Determine the (x, y) coordinate at the center of the cell enclosing the given text.  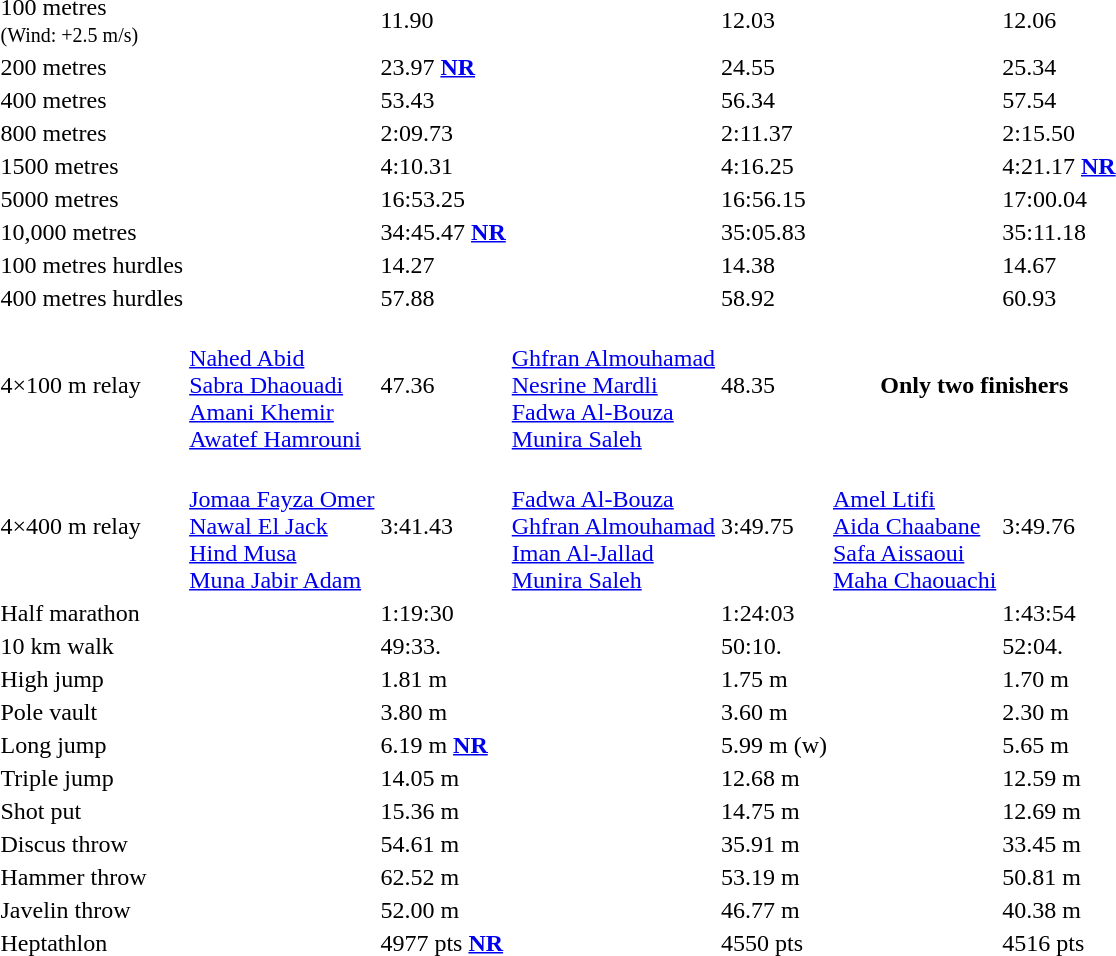
56.34 (774, 100)
14.38 (774, 265)
49:33. (443, 646)
6.19 m NR (443, 745)
23.97 NR (443, 67)
4:16.25 (774, 166)
3.60 m (774, 712)
15.36 m (443, 811)
52.00 m (443, 910)
48.35 (774, 385)
2:09.73 (443, 133)
53.43 (443, 100)
1:24:03 (774, 613)
57.88 (443, 298)
14.05 m (443, 778)
3:49.75 (774, 526)
Fadwa Al-BouzaGhfran AlmouhamadIman Al-JalladMunira Saleh (613, 526)
Nahed AbidSabra DhaouadiAmani KhemirAwatef Hamrouni (282, 385)
53.19 m (774, 877)
35.91 m (774, 844)
14.27 (443, 265)
47.36 (443, 385)
1.81 m (443, 679)
24.55 (774, 67)
3.80 m (443, 712)
16:53.25 (443, 199)
35:05.83 (774, 232)
46.77 m (774, 910)
58.92 (774, 298)
2:11.37 (774, 133)
Jomaa Fayza OmerNawal El JackHind MusaMuna Jabir Adam (282, 526)
1:19:30 (443, 613)
34:45.47 NR (443, 232)
3:41.43 (443, 526)
54.61 m (443, 844)
Amel LtifiAida ChaabaneSafa AissaouiMaha Chaouachi (915, 526)
4:10.31 (443, 166)
5.99 m (w) (774, 745)
50:10. (774, 646)
14.75 m (774, 811)
62.52 m (443, 877)
1.75 m (774, 679)
16:56.15 (774, 199)
12.68 m (774, 778)
Ghfran AlmouhamadNesrine MardliFadwa Al-BouzaMunira Saleh (613, 385)
